Identify which cell holds the provided text, then report its (X, Y) central coordinate. 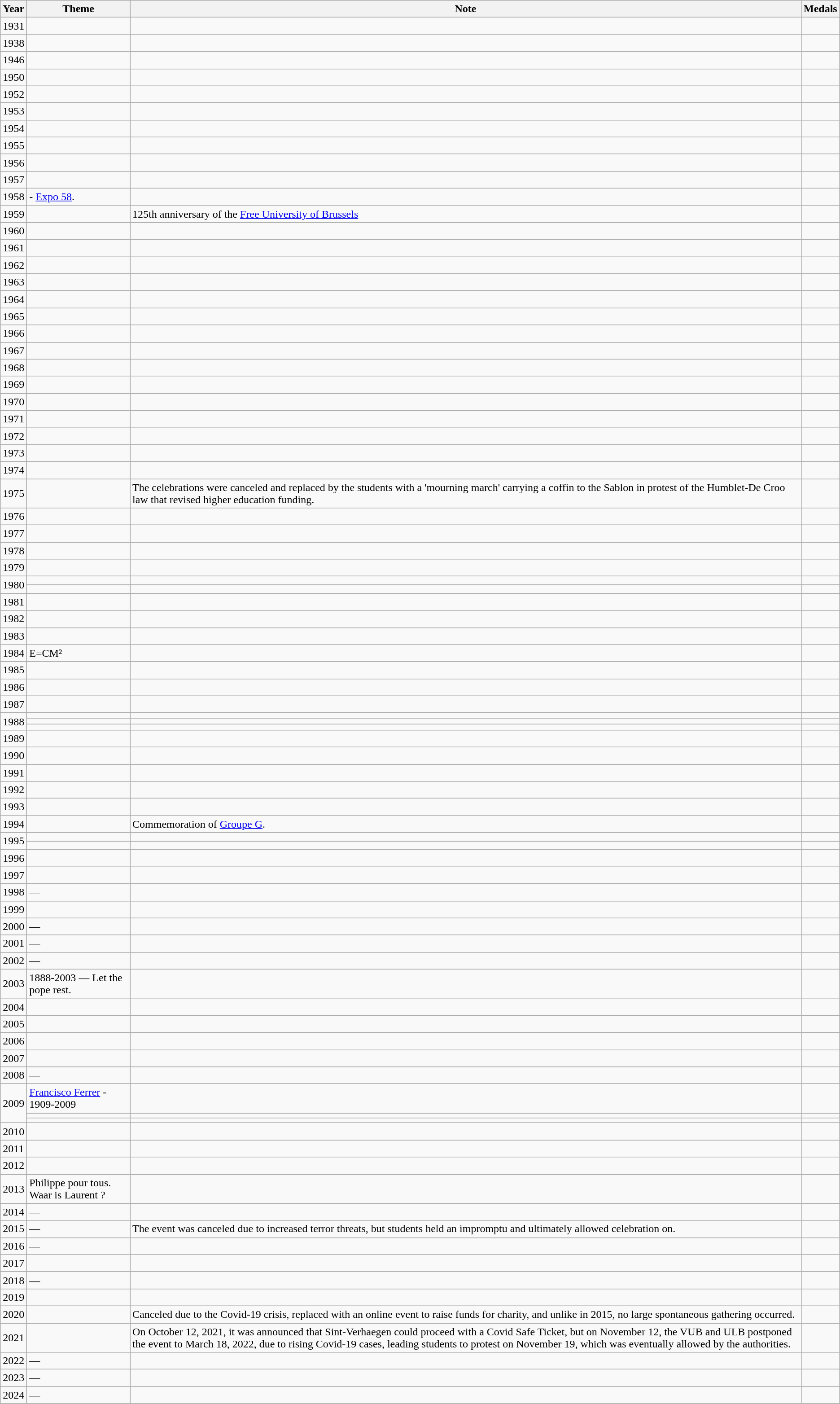
1985 (13, 670)
2019 (13, 1297)
1997 (13, 875)
1975 (13, 493)
Note (466, 9)
Medals (820, 9)
1956 (13, 162)
1973 (13, 453)
1989 (13, 738)
1888-2003 — Let the pope rest. (79, 984)
1983 (13, 636)
2024 (13, 1395)
1946 (13, 60)
1994 (13, 824)
- Expo 58. (79, 197)
1957 (13, 180)
1987 (13, 704)
1967 (13, 351)
1968 (13, 368)
1953 (13, 111)
E=CM² (79, 653)
1972 (13, 436)
1965 (13, 316)
Year (13, 9)
1963 (13, 282)
2018 (13, 1280)
1980 (13, 585)
2015 (13, 1229)
2003 (13, 984)
1969 (13, 385)
1971 (13, 419)
The event was canceled due to increased terror threats, but students held an impromptu and ultimately allowed celebration on. (466, 1229)
1978 (13, 551)
1991 (13, 772)
1981 (13, 602)
2009 (13, 1103)
2006 (13, 1041)
2002 (13, 961)
2000 (13, 926)
1974 (13, 470)
1995 (13, 841)
1962 (13, 265)
125th anniversary of the Free University of Brussels (466, 214)
2001 (13, 943)
2005 (13, 1024)
2017 (13, 1263)
2014 (13, 1212)
1950 (13, 77)
1931 (13, 26)
1982 (13, 619)
Theme (79, 9)
Commemoration of Groupe G. (466, 824)
2004 (13, 1007)
1958 (13, 197)
1998 (13, 892)
1996 (13, 858)
1964 (13, 299)
1979 (13, 568)
2012 (13, 1166)
Francisco Ferrer - 1909-2009 (79, 1099)
2022 (13, 1361)
2016 (13, 1246)
1959 (13, 214)
1990 (13, 755)
1970 (13, 402)
1988 (13, 721)
2011 (13, 1149)
1955 (13, 145)
1984 (13, 653)
Philippe pour tous. Waar is Laurent ? (79, 1189)
1961 (13, 248)
1993 (13, 807)
1986 (13, 687)
1966 (13, 333)
1954 (13, 128)
2021 (13, 1338)
1952 (13, 94)
2010 (13, 1132)
1992 (13, 790)
1938 (13, 43)
2013 (13, 1189)
2023 (13, 1378)
1960 (13, 231)
1976 (13, 517)
2020 (13, 1314)
1977 (13, 534)
2007 (13, 1058)
2008 (13, 1075)
1999 (13, 909)
